Locate the cell with the specified text and output its [x, y] center coordinate. 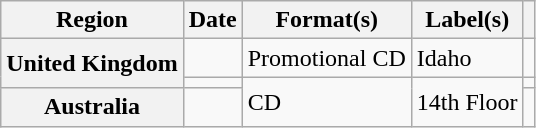
Australia [92, 107]
Format(s) [326, 20]
Label(s) [467, 20]
Region [92, 20]
CD [326, 102]
Promotional CD [326, 58]
United Kingdom [92, 64]
Date [212, 20]
Idaho [467, 58]
14th Floor [467, 102]
